Return the [x, y] coordinate for the center point of the cell that contains the specified text.  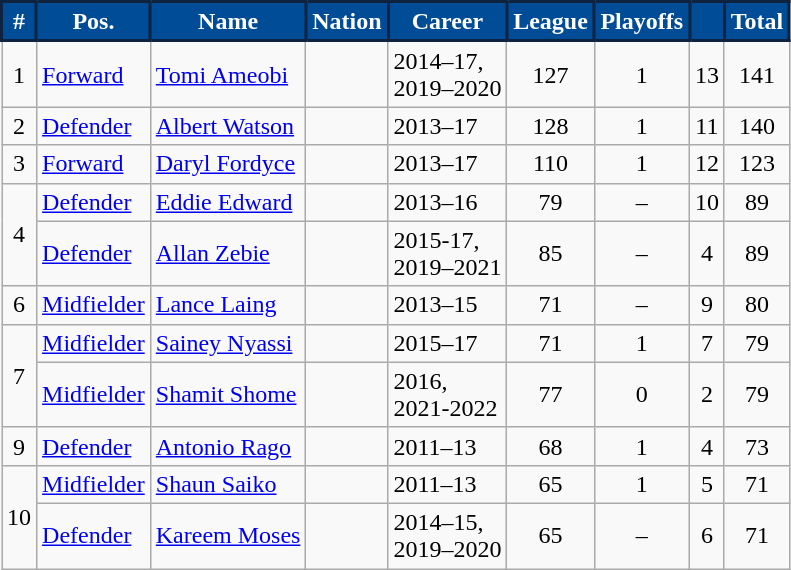
2013–16 [448, 202]
2016,2021-2022 [448, 394]
Shamit Shome [228, 394]
128 [550, 126]
# [20, 22]
2015-17,2019–2021 [448, 254]
League [550, 22]
Daryl Fordyce [228, 164]
Name [228, 22]
11 [706, 126]
140 [756, 126]
2013–15 [448, 305]
Sainey Nyassi [228, 343]
Shaun Saiko [228, 484]
5 [706, 484]
Total [756, 22]
13 [706, 74]
85 [550, 254]
3 [20, 164]
110 [550, 164]
77 [550, 394]
Career [448, 22]
80 [756, 305]
68 [550, 446]
2014–17,2019–2020 [448, 74]
73 [756, 446]
Albert Watson [228, 126]
127 [550, 74]
Lance Laing [228, 305]
123 [756, 164]
Eddie Edward [228, 202]
Kareem Moses [228, 536]
12 [706, 164]
Antonio Rago [228, 446]
141 [756, 74]
2014–15,2019–2020 [448, 536]
2015–17 [448, 343]
Allan Zebie [228, 254]
Playoffs [642, 22]
Nation [347, 22]
Pos. [94, 22]
Tomi Ameobi [228, 74]
0 [642, 394]
